Pinpoint the cell where the given text exists, returning its [x, y] midpoint coordinate. 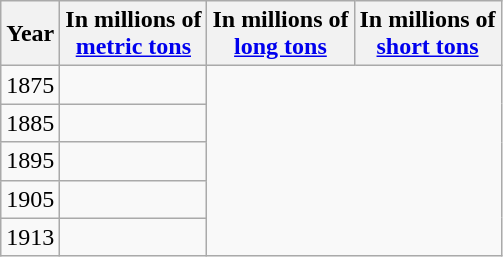
1905 [30, 199]
1913 [30, 237]
1885 [30, 123]
In millions ofshort tons [428, 34]
In millions ofmetric tons [134, 34]
1895 [30, 161]
1875 [30, 85]
In millions oflong tons [280, 34]
Year [30, 34]
